Pinpoint the cell where the given text exists, returning its [X, Y] midpoint coordinate. 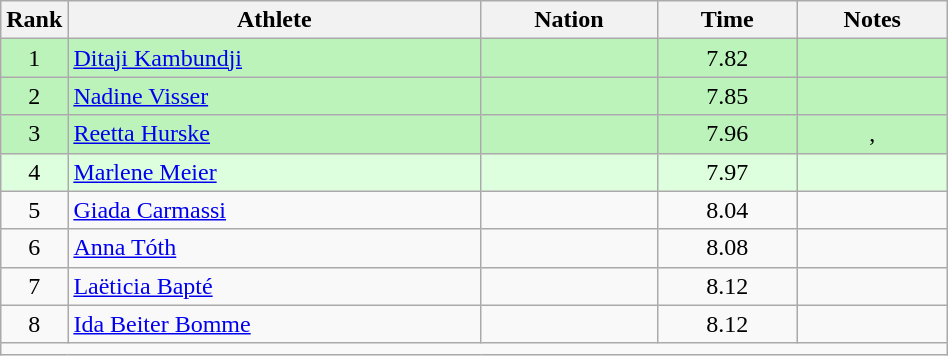
Giada Carmassi [274, 210]
7.85 [727, 96]
Laëticia Bapté [274, 286]
Marlene Meier [274, 172]
Nadine Visser [274, 96]
Rank [34, 20]
6 [34, 248]
7 [34, 286]
3 [34, 134]
7.96 [727, 134]
Ida Beiter Bomme [274, 324]
Time [727, 20]
Athlete [274, 20]
8 [34, 324]
2 [34, 96]
7.97 [727, 172]
, [872, 134]
Anna Tóth [274, 248]
8.08 [727, 248]
5 [34, 210]
8.04 [727, 210]
Reetta Hurske [274, 134]
7.82 [727, 58]
1 [34, 58]
4 [34, 172]
Nation [569, 20]
Notes [872, 20]
Ditaji Kambundji [274, 58]
